Scan for the cell matching the given text and deliver its (X, Y) coordinate at center. 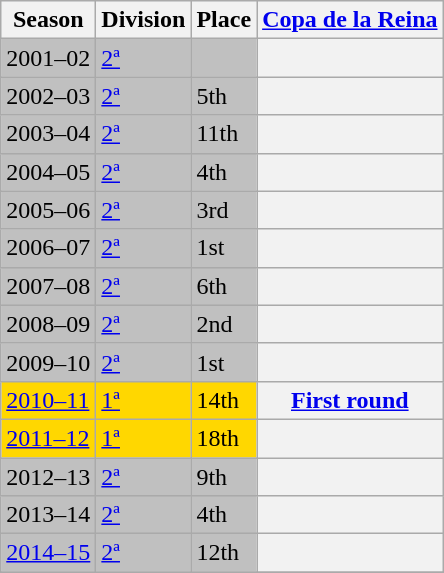
2014–15 (48, 553)
Copa de la Reina (350, 20)
14th (224, 400)
2004–05 (48, 172)
2005–06 (48, 210)
2008–09 (48, 324)
2011–12 (48, 438)
2002–03 (48, 96)
11th (224, 134)
5th (224, 96)
2010–11 (48, 400)
6th (224, 286)
3rd (224, 210)
2006–07 (48, 248)
2013–14 (48, 515)
2003–04 (48, 134)
2009–10 (48, 362)
Place (224, 20)
2001–02 (48, 58)
9th (224, 477)
Season (48, 20)
2007–08 (48, 286)
12th (224, 553)
Division (144, 20)
First round (350, 400)
2nd (224, 324)
18th (224, 438)
2012–13 (48, 477)
